For the text-containing cell, return its midpoint in (x, y) coordinate format. 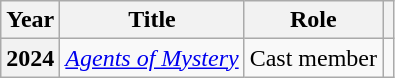
Cast member (313, 58)
Agents of Mystery (152, 58)
Title (152, 20)
Year (30, 20)
Role (313, 20)
2024 (30, 58)
